Scan for the cell matching the given text and deliver its (X, Y) coordinate at center. 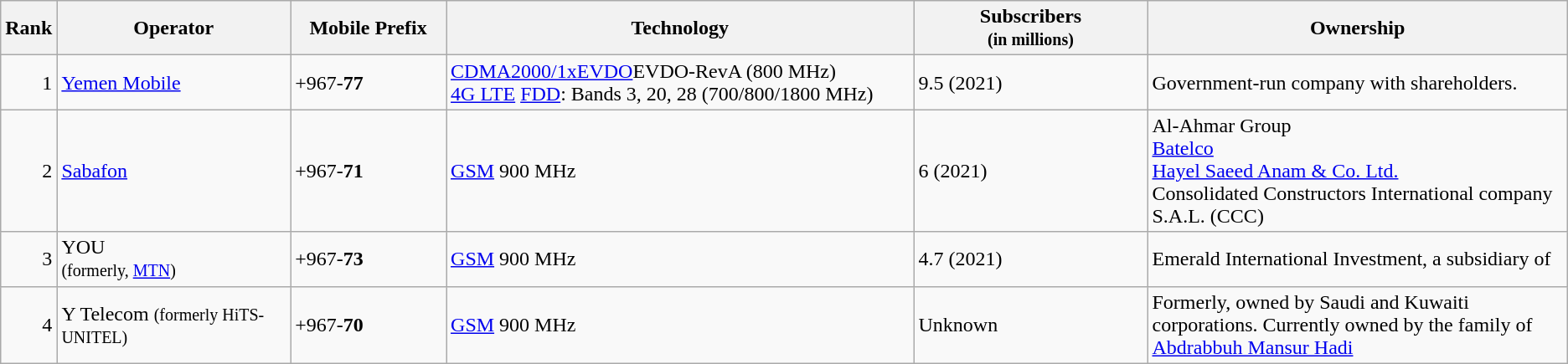
4.7 (2021) (1030, 259)
Emerald International Investment, a subsidiary of (1357, 259)
Rank (28, 28)
2 (28, 171)
4 (28, 325)
Formerly, owned by Saudi and Kuwaiti corporations. Currently owned by the family of Abdrabbuh Mansur Hadi (1357, 325)
Sabafon (174, 171)
3 (28, 259)
+967-73 (369, 259)
1 (28, 82)
Mobile Prefix (369, 28)
Yemen Mobile (174, 82)
9.5 (2021) (1030, 82)
+967-71 (369, 171)
CDMA2000/1xEVDOEVDO-RevA (800 MHz) 4G LTE FDD: Bands 3, 20, 28 (700/800/1800 MHz) (680, 82)
Technology (680, 28)
+967-70 (369, 325)
6 (2021) (1030, 171)
YOU (formerly, MTN) (174, 259)
Subscribers(in millions) (1030, 28)
Operator (174, 28)
Ownership (1357, 28)
Y Telecom (formerly HiTS-UNITEL) (174, 325)
Al-Ahmar Group Batelco Hayel Saeed Anam & Co. Ltd. Consolidated Constructors International company S.A.L. (CCC) (1357, 171)
+967-77 (369, 82)
Government-run company with shareholders. (1357, 82)
Unknown (1030, 325)
